For the text-containing cell, return its midpoint in [x, y] coordinate format. 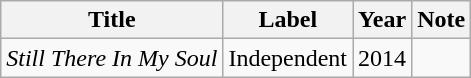
Label [288, 20]
Title [112, 20]
Independent [288, 58]
Note [442, 20]
Year [382, 20]
2014 [382, 58]
Still There In My Soul [112, 58]
